For the text-containing cell, return its midpoint in [X, Y] coordinate format. 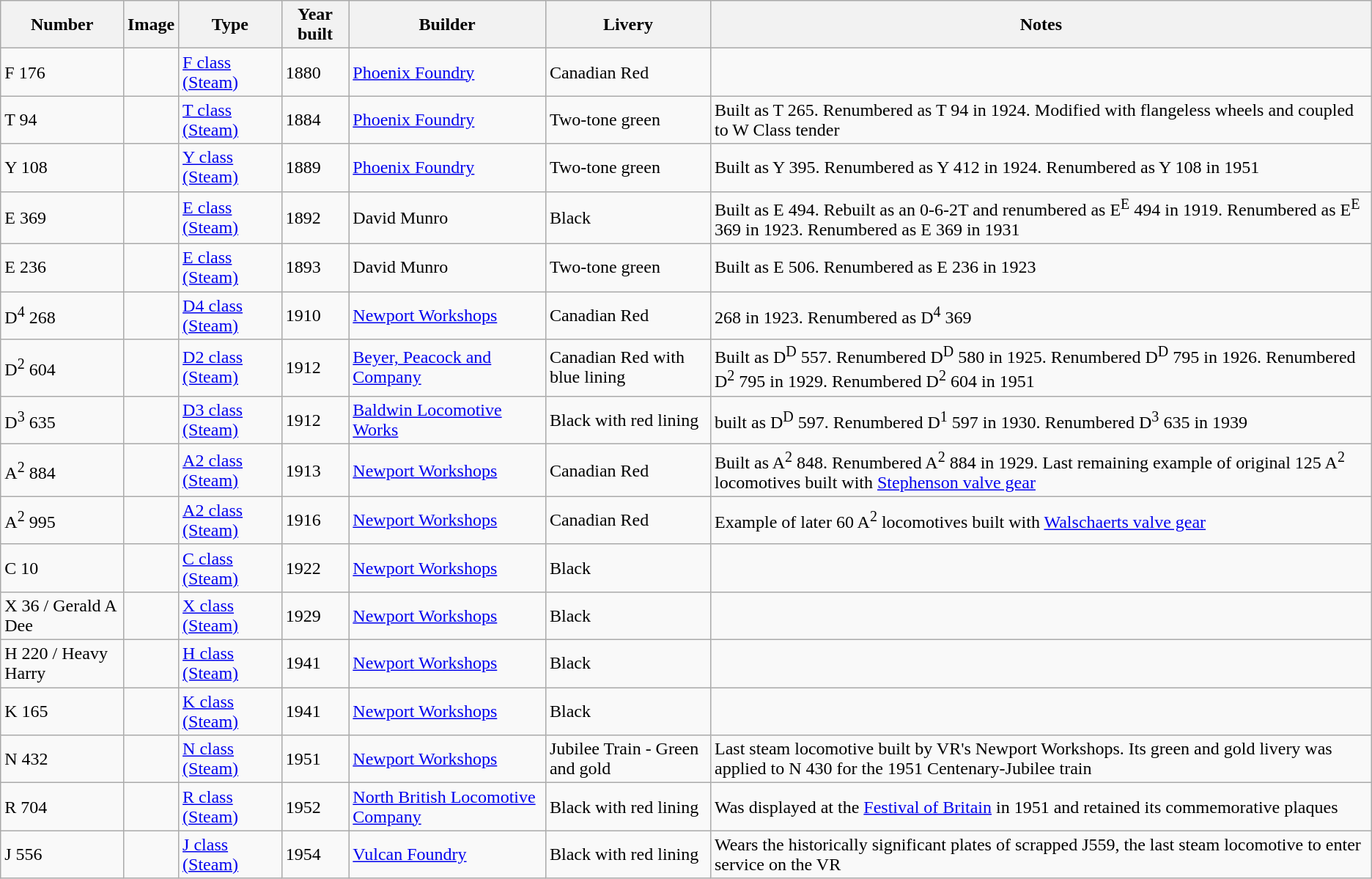
E 369 [62, 218]
R 704 [62, 806]
N class (Steam) [230, 760]
D2 604 [62, 368]
D4 268 [62, 315]
Was displayed at the Festival of Britain in 1951 and retained its commemorative plaques [1041, 806]
X class (Steam) [230, 616]
A2 884 [62, 471]
D3 635 [62, 421]
Type [230, 25]
Baldwin Locomotive Works [447, 421]
1880 [315, 72]
N 432 [62, 760]
Notes [1041, 25]
K 165 [62, 711]
A2 995 [62, 521]
Built as T 265. Renumbered as T 94 in 1924. Modified with flangeless wheels and coupled to W Class tender [1041, 120]
1889 [315, 167]
H class (Steam) [230, 664]
Beyer, Peacock and Company [447, 368]
Built as DD 557. Renumbered DD 580 in 1925. Renumbered DD 795 in 1926. Renumbered D2 795 in 1929. Renumbered D2 604 in 1951 [1041, 368]
Example of later 60 A2 locomotives built with Walschaerts valve gear [1041, 521]
D4 class (Steam) [230, 315]
Jubilee Train - Green and gold [627, 760]
built as DD 597. Renumbered D1 597 in 1930. Renumbered D3 635 in 1939 [1041, 421]
1910 [315, 315]
X 36 / Gerald A Dee [62, 616]
Y class (Steam) [230, 167]
T class (Steam) [230, 120]
D2 class (Steam) [230, 368]
268 in 1923. Renumbered as D4 369 [1041, 315]
C 10 [62, 567]
F class (Steam) [230, 72]
Wears the historically significant plates of scrapped J559, the last steam locomotive to enter service on the VR [1041, 855]
F 176 [62, 72]
Built as Y 395. Renumbered as Y 412 in 1924. Renumbered as Y 108 in 1951 [1041, 167]
Number [62, 25]
1952 [315, 806]
J class (Steam) [230, 855]
Y 108 [62, 167]
Builder [447, 25]
Vulcan Foundry [447, 855]
J 556 [62, 855]
1922 [315, 567]
Built as A2 848. Renumbered A2 884 in 1929. Last remaining example of original 125 A2 locomotives built with Stephenson valve gear [1041, 471]
1884 [315, 120]
H 220 / Heavy Harry [62, 664]
E 236 [62, 268]
1893 [315, 268]
1892 [315, 218]
Built as E 494. Rebuilt as an 0-6-2T and renumbered as EE 494 in 1919. Renumbered as EE 369 in 1923. Renumbered as E 369 in 1931 [1041, 218]
1913 [315, 471]
Image [151, 25]
1951 [315, 760]
T 94 [62, 120]
1929 [315, 616]
North British Locomotive Company [447, 806]
C class (Steam) [230, 567]
Canadian Red with blue lining [627, 368]
Livery [627, 25]
Year built [315, 25]
Last steam locomotive built by VR's Newport Workshops. Its green and gold livery was applied to N 430 for the 1951 Centenary-Jubilee train [1041, 760]
R class (Steam) [230, 806]
K class (Steam) [230, 711]
D3 class (Steam) [230, 421]
1954 [315, 855]
1916 [315, 521]
Built as E 506. Renumbered as E 236 in 1923 [1041, 268]
